Determine the (x, y) coordinate at the center of the cell enclosing the given text.  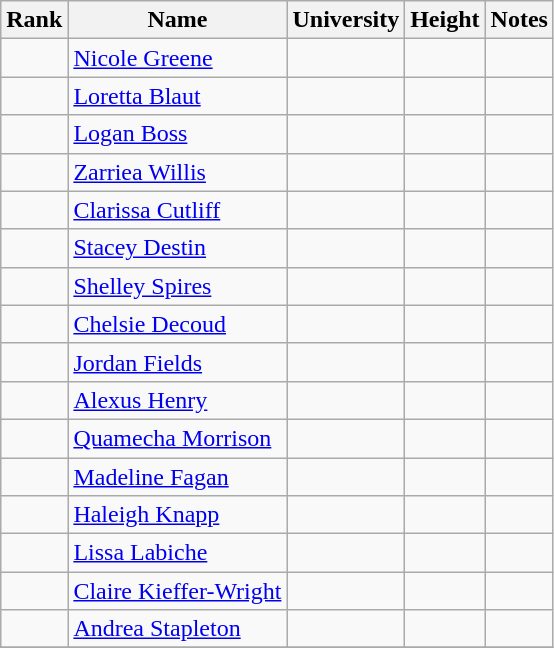
Logan Boss (178, 134)
Rank (34, 20)
Lissa Labiche (178, 553)
Zarriea Willis (178, 172)
Alexus Henry (178, 400)
Andrea Stapleton (178, 629)
Chelsie Decoud (178, 324)
Haleigh Knapp (178, 515)
University (346, 20)
Loretta Blaut (178, 96)
Name (178, 20)
Madeline Fagan (178, 477)
Stacey Destin (178, 248)
Shelley Spires (178, 286)
Quamecha Morrison (178, 438)
Nicole Greene (178, 58)
Notes (519, 20)
Clarissa Cutliff (178, 210)
Jordan Fields (178, 362)
Claire Kieffer-Wright (178, 591)
Height (445, 20)
